Extract the (X, Y) coordinate from the center of the cell holding the provided text.  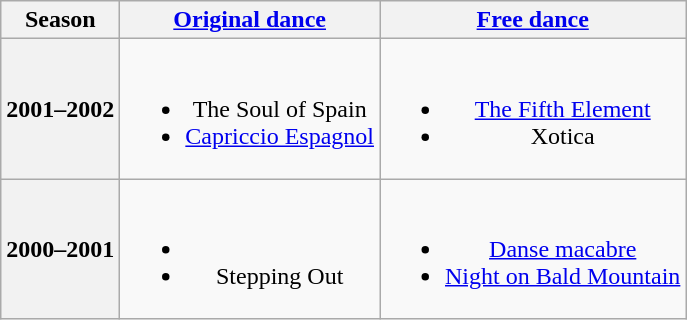
Free dance (533, 20)
2001–2002 (60, 109)
The Soul of Spain Capriccio Espagnol (250, 109)
The Fifth Element Xotica (533, 109)
2000–2001 (60, 249)
Season (60, 20)
Stepping Out (250, 249)
Original dance (250, 20)
Danse macabre Night on Bald Mountain (533, 249)
